From the cell containing the given text, extract its center point as (X, Y) coordinate. 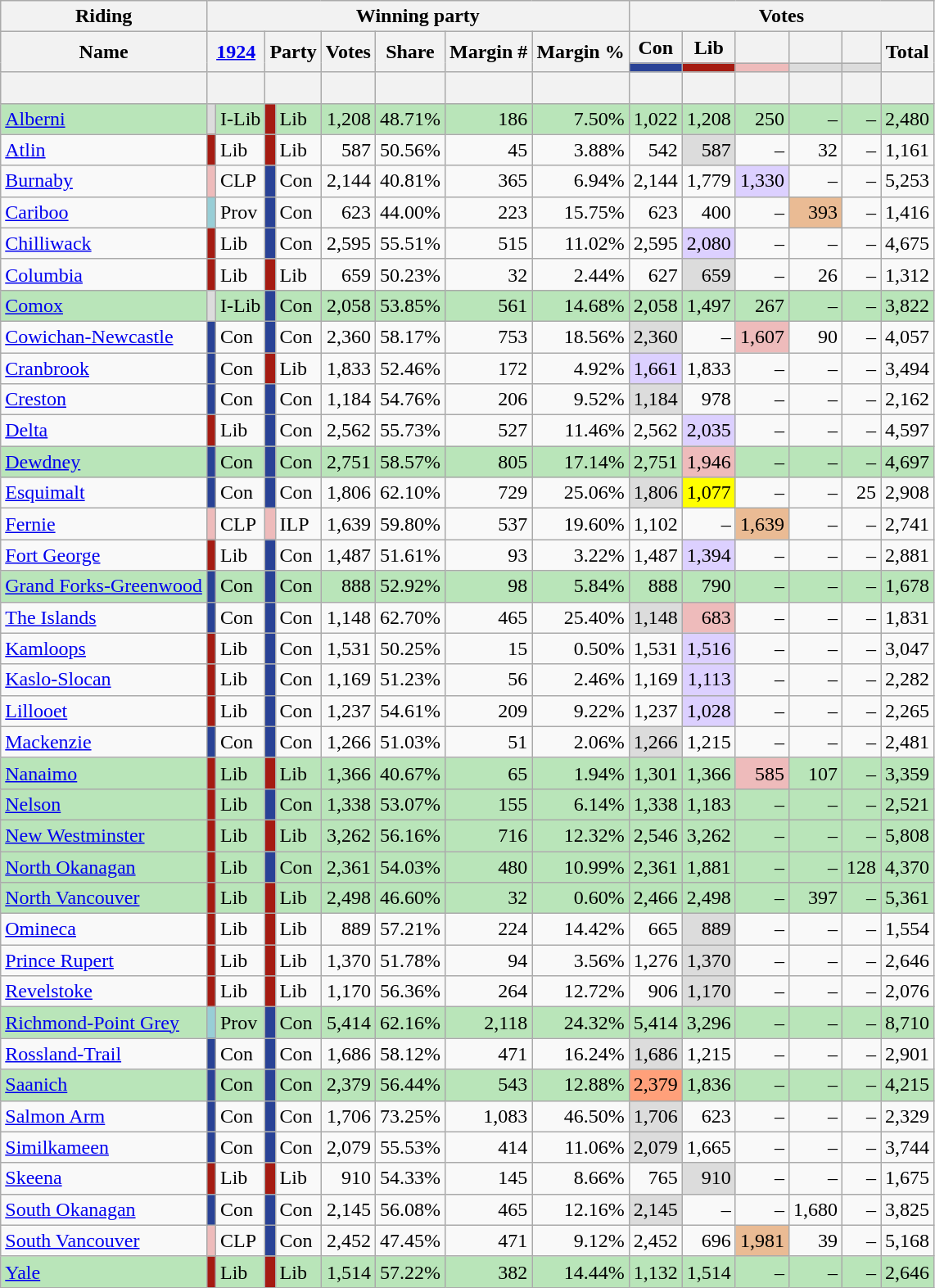
4,057 (907, 337)
ILP (298, 524)
51.61% (409, 555)
3,825 (907, 1209)
Revelstoke (104, 992)
54.76% (409, 400)
3,744 (907, 1147)
2,329 (907, 1116)
59.80% (409, 524)
1,183 (709, 804)
19.60% (580, 524)
55.73% (409, 431)
Alberni (104, 119)
4.92% (580, 368)
186 (488, 119)
55.51% (409, 243)
5,361 (907, 898)
25 (861, 493)
480 (488, 867)
62.10% (409, 493)
1,022 (655, 119)
Cranbrook (104, 368)
2,076 (907, 992)
3.22% (580, 555)
98 (488, 586)
2,466 (655, 898)
1,680 (815, 1209)
11.46% (580, 431)
1,132 (655, 1272)
4,697 (907, 462)
223 (488, 212)
561 (488, 305)
Saanich (104, 1085)
Fort George (104, 555)
51.03% (409, 742)
45 (488, 150)
5,168 (907, 1241)
627 (655, 274)
The Islands (104, 617)
397 (815, 898)
11.06% (580, 1147)
1,394 (709, 555)
57.22% (409, 1272)
683 (709, 617)
50.56% (409, 150)
4,597 (907, 431)
1,301 (655, 773)
1,102 (655, 524)
South Okanagan (104, 1209)
209 (488, 711)
1,312 (907, 274)
2,080 (709, 243)
40.81% (409, 181)
18.56% (580, 337)
2,282 (907, 680)
2,265 (907, 711)
12.72% (580, 992)
12.32% (580, 835)
44.00% (409, 212)
65 (488, 773)
543 (488, 1085)
1924 (236, 52)
94 (488, 960)
Burnaby (104, 181)
Omineca (104, 929)
9.22% (580, 711)
52.46% (409, 368)
North Okanagan (104, 867)
6.94% (580, 181)
172 (488, 368)
906 (655, 992)
978 (709, 400)
Delta (104, 431)
2,908 (907, 493)
542 (655, 150)
1,881 (709, 867)
4,675 (907, 243)
2,881 (907, 555)
62.70% (409, 617)
57.21% (409, 929)
93 (488, 555)
9.12% (580, 1241)
107 (815, 773)
58.17% (409, 337)
2,521 (907, 804)
56.08% (409, 1209)
Similkameen (104, 1147)
729 (488, 493)
585 (761, 773)
11.02% (580, 243)
1,161 (907, 150)
1,665 (709, 1147)
Prince Rupert (104, 960)
Nelson (104, 804)
Columbia (104, 274)
1,083 (488, 1116)
3,494 (907, 368)
155 (488, 804)
Chilliwack (104, 243)
1,276 (655, 960)
Yale (104, 1272)
56.16% (409, 835)
1,607 (761, 337)
7.50% (580, 119)
2.46% (580, 680)
1,678 (907, 586)
1,516 (709, 649)
2,481 (907, 742)
2,546 (655, 835)
Margin % (580, 52)
16.24% (580, 1054)
8,710 (907, 1023)
73.25% (409, 1116)
Party (293, 52)
0.60% (580, 898)
1,497 (709, 305)
50.25% (409, 649)
Nanaimo (104, 773)
790 (709, 586)
90 (815, 337)
51.23% (409, 680)
2,741 (907, 524)
382 (488, 1272)
515 (488, 243)
Kamloops (104, 649)
54.33% (409, 1178)
56 (488, 680)
6.14% (580, 804)
Skeena (104, 1178)
1,831 (907, 617)
25.40% (580, 617)
Dewdney (104, 462)
805 (488, 462)
365 (488, 181)
Kaslo-Slocan (104, 680)
1,330 (761, 181)
40.67% (409, 773)
3,359 (907, 773)
South Vancouver (104, 1241)
1,416 (907, 212)
54.03% (409, 867)
527 (488, 431)
267 (761, 305)
2.44% (580, 274)
50.23% (409, 274)
12.16% (580, 1209)
5.84% (580, 586)
2,480 (907, 119)
537 (488, 524)
Salmon Arm (104, 1116)
250 (761, 119)
39 (815, 1241)
55.53% (409, 1147)
Margin # (488, 52)
15 (488, 649)
5,253 (907, 181)
2,035 (709, 431)
765 (655, 1178)
4,215 (907, 1085)
3,296 (709, 1023)
Richmond-Point Grey (104, 1023)
56.44% (409, 1085)
12.88% (580, 1085)
47.45% (409, 1241)
400 (709, 212)
Creston (104, 400)
Cariboo (104, 212)
3,047 (907, 649)
46.60% (409, 898)
53.07% (409, 804)
128 (861, 867)
Esquimalt (104, 493)
393 (815, 212)
Atlin (104, 150)
1,661 (655, 368)
3.88% (580, 150)
58.12% (409, 1054)
1,675 (907, 1178)
14.42% (580, 929)
4,370 (907, 867)
Cowichan-Newcastle (104, 337)
665 (655, 929)
Riding (104, 16)
1,946 (709, 462)
54.61% (409, 711)
2.06% (580, 742)
206 (488, 400)
52.92% (409, 586)
46.50% (580, 1116)
716 (488, 835)
1,028 (709, 711)
Mackenzie (104, 742)
0.50% (580, 649)
264 (488, 992)
Grand Forks-Greenwood (104, 586)
1,779 (709, 181)
2,162 (907, 400)
145 (488, 1178)
51 (488, 742)
15.75% (580, 212)
1,077 (709, 493)
48.71% (409, 119)
Winning party (418, 16)
62.16% (409, 1023)
14.68% (580, 305)
Fernie (104, 524)
Rossland-Trail (104, 1054)
1,554 (907, 929)
3,822 (907, 305)
10.99% (580, 867)
1,836 (709, 1085)
North Vancouver (104, 898)
2,118 (488, 1023)
224 (488, 929)
Share (409, 52)
25.06% (580, 493)
9.52% (580, 400)
1,981 (761, 1241)
Name (104, 52)
53.85% (409, 305)
Total (907, 52)
8.66% (580, 1178)
17.14% (580, 462)
5,808 (907, 835)
24.32% (580, 1023)
14.44% (580, 1272)
51.78% (409, 960)
Lillooet (104, 711)
1,113 (709, 680)
414 (488, 1147)
3.56% (580, 960)
56.36% (409, 992)
1.94% (580, 773)
696 (709, 1241)
Comox (104, 305)
New Westminster (104, 835)
2,901 (907, 1054)
753 (488, 337)
58.57% (409, 462)
26 (815, 274)
